Search for the cell housing the specified text and yield its (x, y) center coordinate. 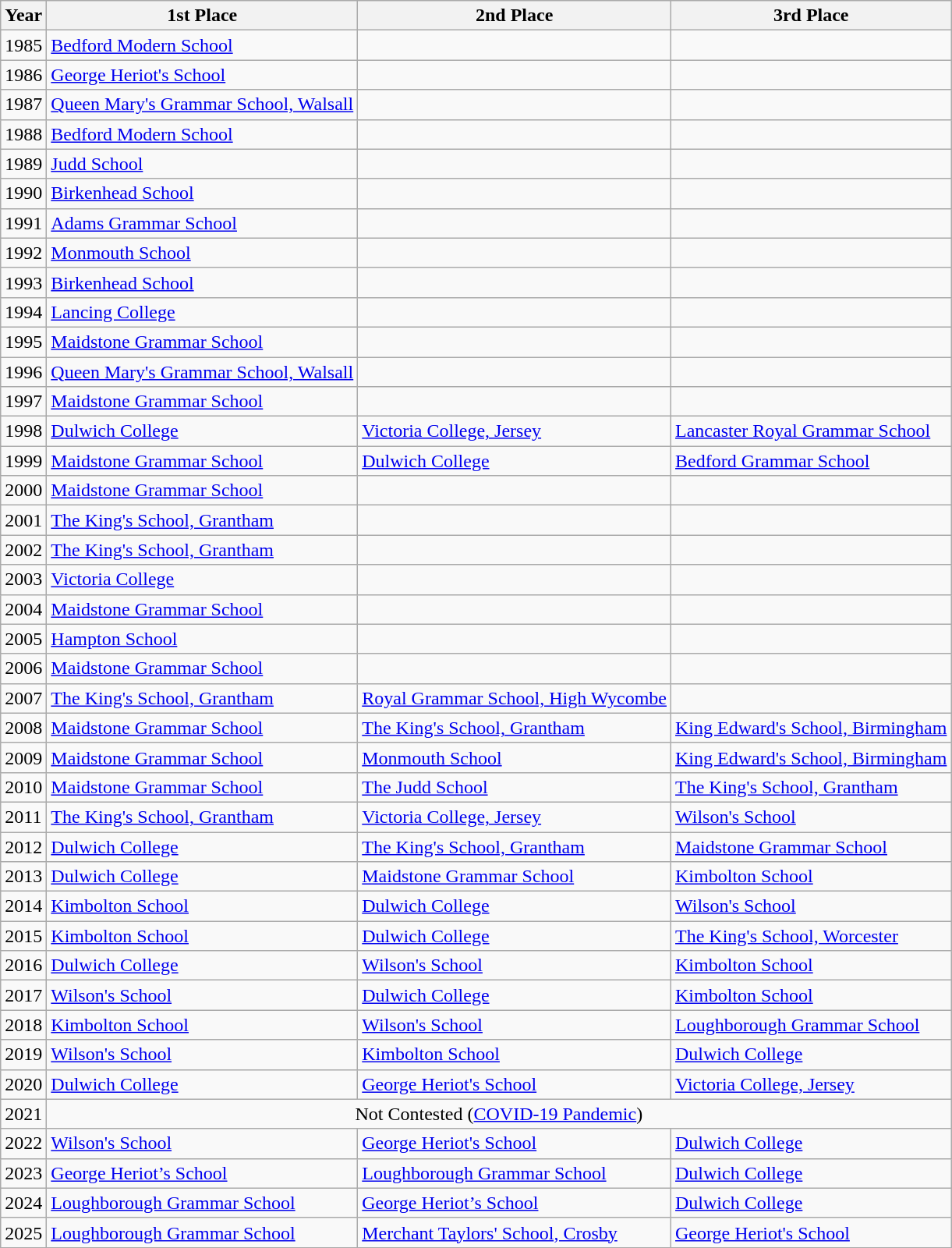
Victoria College (203, 580)
1988 (23, 134)
2023 (23, 1173)
2021 (23, 1114)
2006 (23, 668)
Royal Grammar School, High Wycombe (515, 698)
1990 (23, 193)
Judd School (203, 164)
2002 (23, 550)
1995 (23, 342)
2024 (23, 1203)
2025 (23, 1232)
2009 (23, 757)
2001 (23, 520)
Hampton School (203, 639)
2014 (23, 906)
1991 (23, 223)
Bedford Grammar School (811, 461)
2013 (23, 877)
Lancing College (203, 312)
1994 (23, 312)
2017 (23, 995)
1989 (23, 164)
2005 (23, 639)
1997 (23, 402)
3rd Place (811, 16)
1992 (23, 253)
1996 (23, 372)
2007 (23, 698)
2000 (23, 491)
Adams Grammar School (203, 223)
1998 (23, 431)
2020 (23, 1084)
Year (23, 16)
1st Place (203, 16)
2nd Place (515, 16)
Not Contested (COVID-19 Pandemic) (499, 1114)
2004 (23, 609)
2019 (23, 1055)
2016 (23, 966)
1986 (23, 75)
1985 (23, 45)
2010 (23, 787)
2003 (23, 580)
Lancaster Royal Grammar School (811, 431)
2015 (23, 936)
2012 (23, 846)
1999 (23, 461)
2011 (23, 817)
Merchant Taylors' School, Crosby (515, 1232)
2008 (23, 728)
1993 (23, 282)
2018 (23, 1025)
The Judd School (515, 787)
1987 (23, 105)
The King's School, Worcester (811, 936)
2022 (23, 1143)
